Locate the cell with the specified text and output its [X, Y] center coordinate. 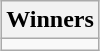
Winners [50, 20]
